Output the [x, y] coordinate of the center of the cell containing the given text.  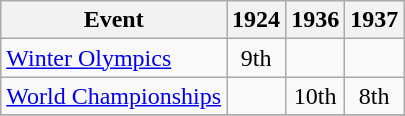
9th [256, 58]
1936 [316, 20]
1924 [256, 20]
World Championships [114, 96]
Winter Olympics [114, 58]
8th [374, 96]
1937 [374, 20]
10th [316, 96]
Event [114, 20]
